Provide the (X, Y) coordinate of the cell's center where the given text is located.  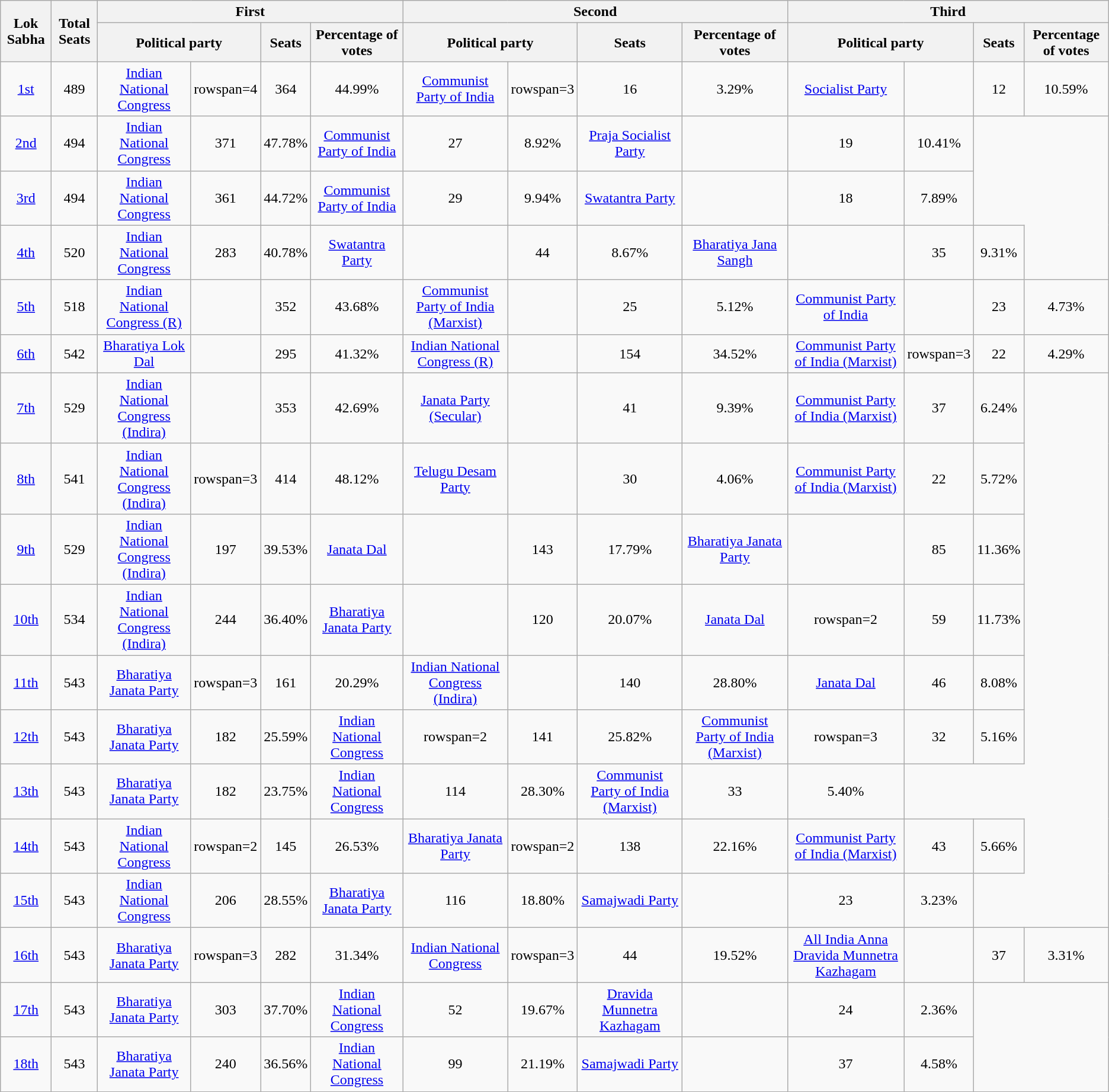
36.40% (286, 620)
18 (846, 198)
120 (543, 620)
8.67% (630, 252)
35 (939, 252)
28.30% (543, 792)
21.19% (543, 1064)
12 (999, 89)
3.23% (939, 901)
8.08% (999, 683)
4.73% (1066, 307)
282 (286, 955)
11.73% (999, 620)
22.16% (735, 846)
31.34% (357, 955)
rowspan=4 (226, 89)
59 (939, 620)
414 (286, 479)
116 (455, 901)
Telugu Desam Party (455, 479)
19 (846, 143)
5.72% (999, 479)
47.78% (286, 143)
520 (75, 252)
16 (630, 89)
7th (26, 408)
371 (226, 143)
240 (226, 1064)
7.89% (939, 198)
17.79% (630, 549)
4.06% (735, 479)
541 (75, 479)
2.36% (939, 1010)
44.72% (286, 198)
141 (543, 737)
3.29% (735, 89)
37.70% (286, 1010)
364 (286, 89)
1st (26, 89)
9.31% (999, 252)
114 (455, 792)
244 (226, 620)
9th (26, 549)
15th (26, 901)
20.07% (630, 620)
9.94% (543, 198)
30 (630, 479)
295 (286, 353)
206 (226, 901)
8th (26, 479)
Bharatiya Jana Sangh (735, 252)
303 (226, 1010)
All India Anna Dravida Munnetra Kazhagam (846, 955)
44.99% (357, 89)
10.59% (1066, 89)
9.39% (735, 408)
5.40% (846, 792)
6.24% (999, 408)
19.67% (543, 1010)
138 (630, 846)
534 (75, 620)
6th (26, 353)
39.53% (286, 549)
518 (75, 307)
5.12% (735, 307)
542 (75, 353)
25.82% (630, 737)
11.36% (999, 549)
11th (26, 683)
Socialist Party (846, 89)
143 (543, 549)
16th (26, 955)
32 (939, 737)
489 (75, 89)
Praja Socialist Party (630, 143)
17th (26, 1010)
361 (226, 198)
41.32% (357, 353)
Dravida Munnetra Kazhagam (630, 1010)
18th (26, 1064)
99 (455, 1064)
197 (226, 549)
24 (846, 1010)
28.80% (735, 683)
Third (948, 12)
8.92% (543, 143)
25 (630, 307)
42.69% (357, 408)
34.52% (735, 353)
352 (286, 307)
154 (630, 353)
161 (286, 683)
Total Seats (75, 31)
26.53% (357, 846)
36.56% (286, 1064)
20.29% (357, 683)
Lok Sabha (26, 31)
5th (26, 307)
10th (26, 620)
28.55% (286, 901)
Bharatiya Lok Dal (143, 353)
140 (630, 683)
46 (939, 683)
4th (26, 252)
43.68% (357, 307)
10.41% (939, 143)
25.59% (286, 737)
145 (286, 846)
283 (226, 252)
33 (735, 792)
23.75% (286, 792)
41 (630, 408)
353 (286, 408)
3rd (26, 198)
2nd (26, 143)
5.66% (999, 846)
4.58% (939, 1064)
12th (26, 737)
18.80% (543, 901)
40.78% (286, 252)
19.52% (735, 955)
Second (595, 12)
29 (455, 198)
Janata Party (Secular) (455, 408)
3.31% (1066, 955)
43 (939, 846)
52 (455, 1010)
85 (939, 549)
13th (26, 792)
First (250, 12)
4.29% (1066, 353)
27 (455, 143)
5.16% (999, 737)
14th (26, 846)
48.12% (357, 479)
